Return [X, Y] of the center of cell containing provided text 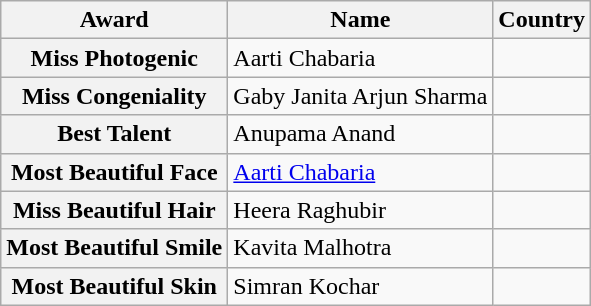
Miss Photogenic [114, 58]
Most Beautiful Face [114, 172]
Country [542, 20]
Most Beautiful Skin [114, 286]
Simran Kochar [360, 286]
Gaby Janita Arjun Sharma [360, 96]
Kavita Malhotra [360, 248]
Miss Beautiful Hair [114, 210]
Anupama Anand [360, 134]
Miss Congeniality [114, 96]
Best Talent [114, 134]
Award [114, 20]
Heera Raghubir [360, 210]
Name [360, 20]
Most Beautiful Smile [114, 248]
